Detect which cell encompasses the target text, then output its (x, y) center coordinate. 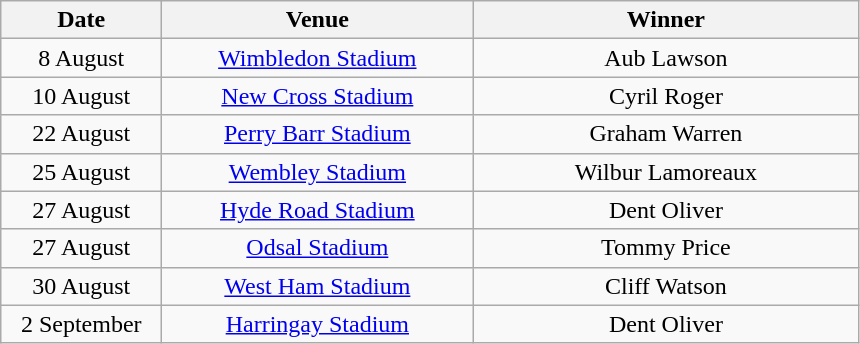
Harringay Stadium (318, 324)
22 August (82, 134)
10 August (82, 96)
Hyde Road Stadium (318, 210)
Venue (318, 20)
25 August (82, 172)
Aub Lawson (666, 58)
8 August (82, 58)
Graham Warren (666, 134)
Wembley Stadium (318, 172)
Cliff Watson (666, 286)
30 August (82, 286)
New Cross Stadium (318, 96)
Wimbledon Stadium (318, 58)
Tommy Price (666, 248)
Cyril Roger (666, 96)
Perry Barr Stadium (318, 134)
2 September (82, 324)
Date (82, 20)
Odsal Stadium (318, 248)
Winner (666, 20)
Wilbur Lamoreaux (666, 172)
West Ham Stadium (318, 286)
